Extract the (X, Y) coordinate from the center of the cell holding the provided text.  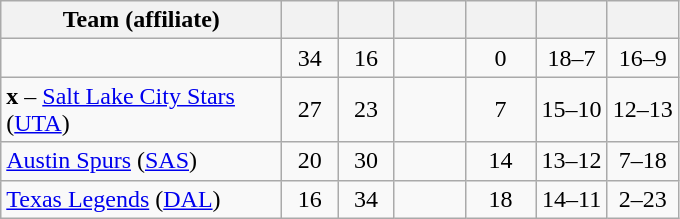
13–12 (572, 161)
Austin Spurs (SAS) (142, 161)
15–10 (572, 110)
14 (500, 161)
30 (366, 161)
Team (affiliate) (142, 20)
18–7 (572, 58)
18 (500, 199)
27 (310, 110)
x – Salt Lake City Stars (UTA) (142, 110)
0 (500, 58)
2–23 (642, 199)
7 (500, 110)
7–18 (642, 161)
14–11 (572, 199)
16–9 (642, 58)
23 (366, 110)
20 (310, 161)
Texas Legends (DAL) (142, 199)
12–13 (642, 110)
